Return the (x, y) coordinate for the center point of the cell that contains the specified text.  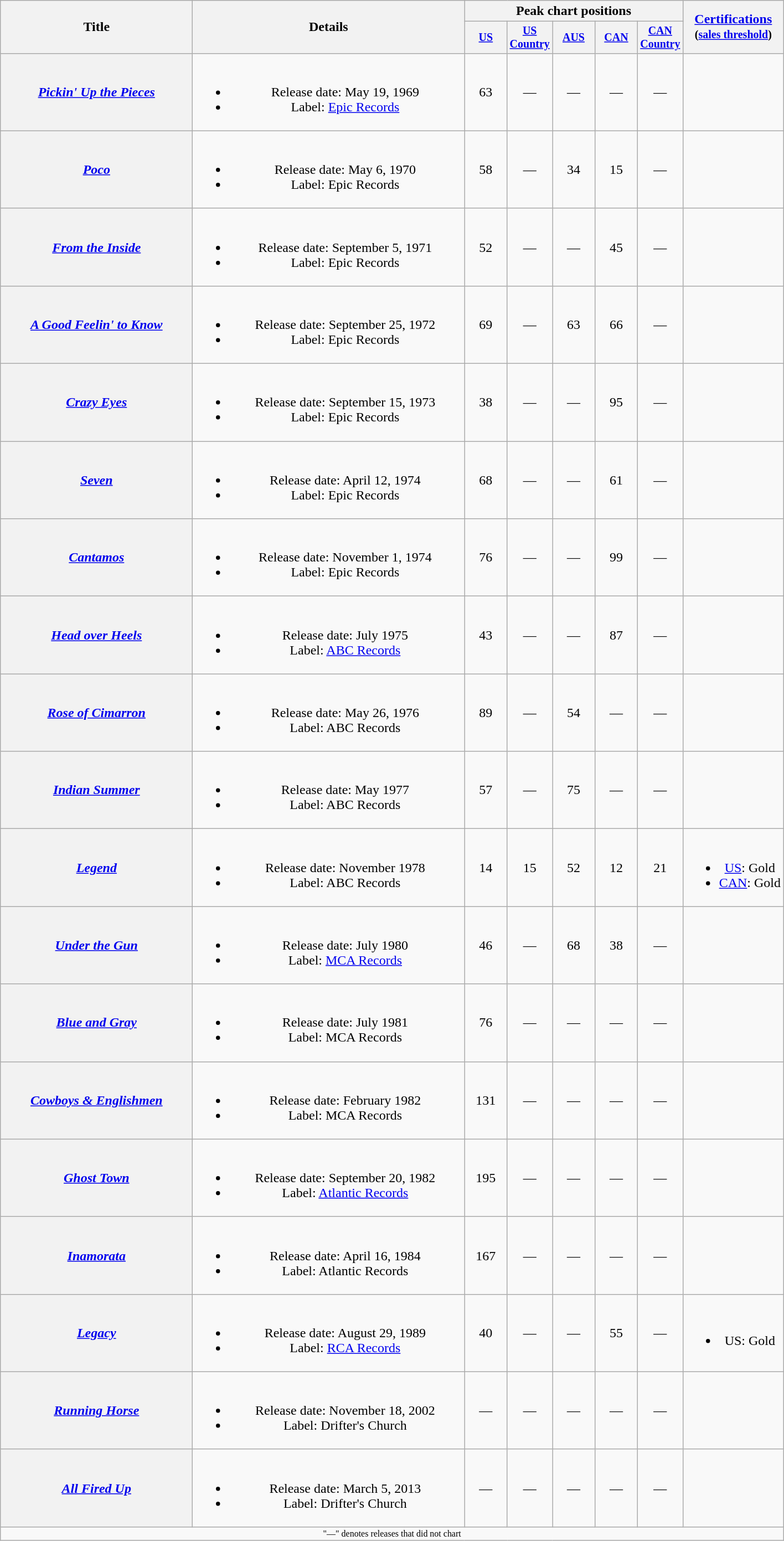
Blue and Gray (96, 1023)
Release date: November 1978Label: ABC Records (329, 868)
Release date: November 18, 2002Label: Drifter's Church (329, 1410)
21 (660, 868)
87 (616, 635)
Release date: March 5, 2013Label: Drifter's Church (329, 1488)
Release date: May 19, 1969Label: Epic Records (329, 92)
Release date: July 1980Label: MCA Records (329, 945)
Release date: July 1975Label: ABC Records (329, 635)
Ghost Town (96, 1178)
US: Gold (733, 1333)
Head over Heels (96, 635)
Poco (96, 169)
34 (574, 169)
US (486, 38)
Seven (96, 480)
Crazy Eyes (96, 403)
45 (616, 247)
95 (616, 403)
Release date: July 1981Label: MCA Records (329, 1023)
Indian Summer (96, 790)
55 (616, 1333)
61 (616, 480)
Inamorata (96, 1255)
131 (486, 1100)
195 (486, 1178)
66 (616, 324)
Running Horse (96, 1410)
CAN (616, 38)
75 (574, 790)
89 (486, 713)
Release date: September 5, 1971Label: Epic Records (329, 247)
US: GoldCAN: Gold (733, 868)
Details (329, 27)
"—" denotes releases that did not chart (392, 1533)
Under the Gun (96, 945)
Title (96, 27)
Pickin' Up the Pieces (96, 92)
Cowboys & Englishmen (96, 1100)
57 (486, 790)
AUS (574, 38)
Release date: May 1977Label: ABC Records (329, 790)
US Country (530, 38)
46 (486, 945)
All Fired Up (96, 1488)
99 (616, 558)
Legacy (96, 1333)
Peak chart positions (574, 11)
40 (486, 1333)
Release date: April 12, 1974Label: Epic Records (329, 480)
Release date: September 20, 1982Label: Atlantic Records (329, 1178)
Release date: May 26, 1976Label: ABC Records (329, 713)
Cantamos (96, 558)
14 (486, 868)
Release date: May 6, 1970Label: Epic Records (329, 169)
Legend (96, 868)
CAN Country (660, 38)
43 (486, 635)
167 (486, 1255)
Release date: September 15, 1973Label: Epic Records (329, 403)
58 (486, 169)
Rose of Cimarron (96, 713)
Release date: September 25, 1972Label: Epic Records (329, 324)
Certifications(sales threshold) (733, 27)
Release date: November 1, 1974Label: Epic Records (329, 558)
54 (574, 713)
Release date: August 29, 1989Label: RCA Records (329, 1333)
69 (486, 324)
Release date: April 16, 1984Label: Atlantic Records (329, 1255)
Release date: February 1982Label: MCA Records (329, 1100)
From the Inside (96, 247)
12 (616, 868)
A Good Feelin' to Know (96, 324)
